Determine the (x, y) coordinate at the center of the cell enclosing the given text.  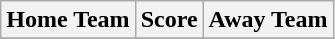
Score (169, 20)
Away Team (268, 20)
Home Team (68, 20)
